Find where the given text appears and provide that cell's center as [X, Y] coordinate. 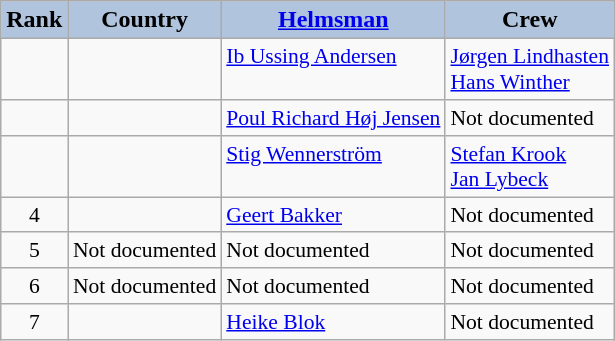
Rank [34, 20]
Stig Wennerström [333, 166]
7 [34, 322]
Stefan KrookJan Lybeck [530, 166]
Jørgen LindhastenHans Winther [530, 70]
Geert Bakker [333, 215]
6 [34, 286]
Poul Richard Høj Jensen [333, 118]
Heike Blok [333, 322]
Helmsman [333, 20]
4 [34, 215]
Crew [530, 20]
Ib Ussing Andersen [333, 70]
5 [34, 250]
Country [144, 20]
